Pinpoint the cell where the given text exists, returning its (x, y) midpoint coordinate. 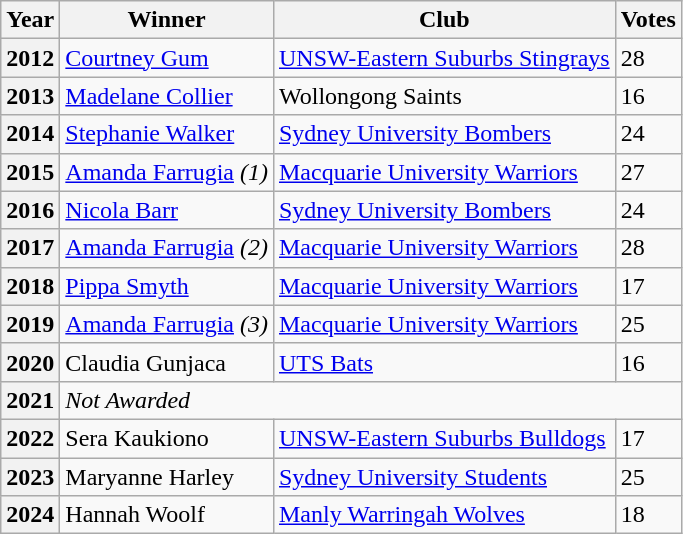
2016 (30, 210)
18 (648, 515)
2012 (30, 58)
Year (30, 20)
Not Awarded (371, 400)
Madelane Collier (167, 96)
UTS Bats (444, 362)
Manly Warringah Wolves (444, 515)
2021 (30, 400)
2013 (30, 96)
Wollongong Saints (444, 96)
Stephanie Walker (167, 134)
Amanda Farrugia (2) (167, 248)
Sera Kaukiono (167, 438)
Pippa Smyth (167, 286)
2024 (30, 515)
2020 (30, 362)
2014 (30, 134)
2015 (30, 172)
Courtney Gum (167, 58)
Nicola Barr (167, 210)
Maryanne Harley (167, 477)
UNSW-Eastern Suburbs Bulldogs (444, 438)
2022 (30, 438)
Winner (167, 20)
2018 (30, 286)
Claudia Gunjaca (167, 362)
Amanda Farrugia (1) (167, 172)
Sydney University Students (444, 477)
UNSW-Eastern Suburbs Stingrays (444, 58)
27 (648, 172)
2023 (30, 477)
Amanda Farrugia (3) (167, 324)
2017 (30, 248)
2019 (30, 324)
Votes (648, 20)
Hannah Woolf (167, 515)
Club (444, 20)
